Search for the cell housing the specified text and yield its (X, Y) center coordinate. 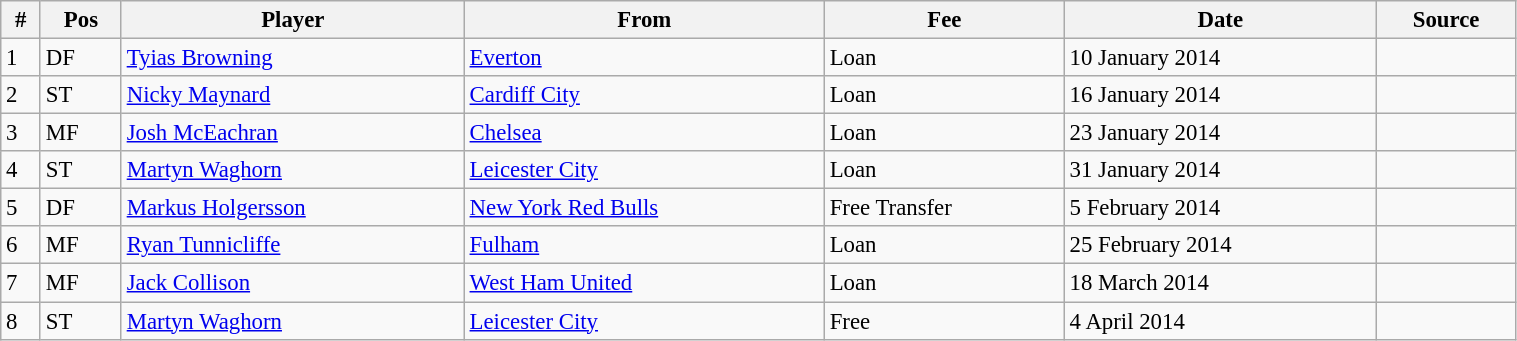
1 (21, 58)
25 February 2014 (1220, 245)
Everton (644, 58)
Josh McEachran (292, 133)
23 January 2014 (1220, 133)
Free (944, 321)
3 (21, 133)
Nicky Maynard (292, 95)
Markus Holgersson (292, 208)
2 (21, 95)
Free Transfer (944, 208)
4 April 2014 (1220, 321)
7 (21, 283)
Tyias Browning (292, 58)
From (644, 20)
Player (292, 20)
5 February 2014 (1220, 208)
New York Red Bulls (644, 208)
Fulham (644, 245)
31 January 2014 (1220, 170)
4 (21, 170)
Date (1220, 20)
Source (1446, 20)
Jack Collison (292, 283)
Fee (944, 20)
8 (21, 321)
6 (21, 245)
Chelsea (644, 133)
Ryan Tunnicliffe (292, 245)
10 January 2014 (1220, 58)
18 March 2014 (1220, 283)
16 January 2014 (1220, 95)
Pos (80, 20)
Cardiff City (644, 95)
# (21, 20)
West Ham United (644, 283)
5 (21, 208)
